From the cell containing the given text, extract its center point as (x, y) coordinate. 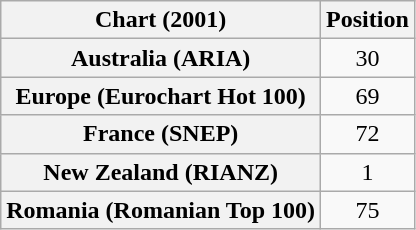
Europe (Eurochart Hot 100) (161, 96)
69 (368, 96)
France (SNEP) (161, 134)
New Zealand (RIANZ) (161, 172)
Position (368, 20)
1 (368, 172)
Romania (Romanian Top 100) (161, 210)
72 (368, 134)
75 (368, 210)
30 (368, 58)
Chart (2001) (161, 20)
Australia (ARIA) (161, 58)
